Pinpoint the cell where the given text exists, returning its (x, y) midpoint coordinate. 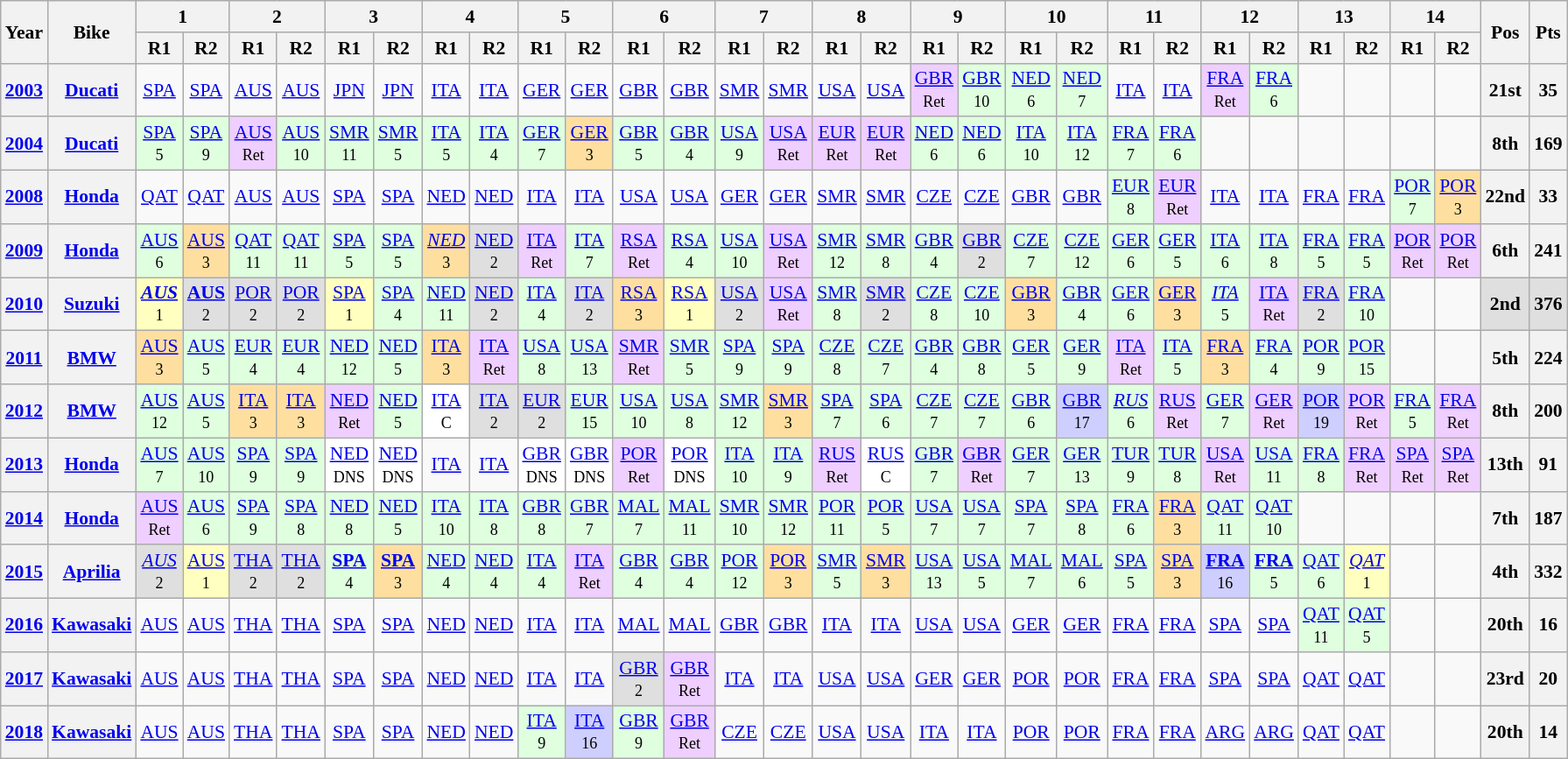
ITAC (446, 411)
USA5 (982, 573)
CZE10 (982, 305)
224 (1548, 357)
2 (277, 17)
1 (182, 17)
NEDRet (349, 411)
7th (1505, 518)
SMRRet (638, 357)
11 (1154, 17)
NED7 (1082, 89)
2004 (25, 144)
FRA8 (1321, 464)
CZE12 (1082, 250)
2011 (25, 357)
AUS7 (159, 464)
POR7 (1412, 198)
23rd (1505, 679)
GBR3 (1031, 305)
6th (1505, 250)
2018 (25, 732)
POR12 (740, 573)
3 (373, 17)
2016 (25, 625)
FRA16 (1225, 573)
2012 (25, 411)
QAT10 (1274, 518)
SPA1 (349, 305)
SMR2 (886, 305)
Aprilia (91, 573)
2015 (25, 573)
GBR10 (982, 89)
RSA1 (690, 305)
POR11 (837, 518)
376 (1548, 305)
10 (1057, 17)
NED3 (446, 250)
16 (1548, 625)
ITA12 (1082, 144)
CZE 7 (982, 411)
Pos (1505, 32)
PORDNS (690, 464)
GBR6 (1031, 411)
5 (566, 17)
POR9 (1321, 357)
QAT1 (1367, 573)
ITA16 (590, 732)
USA2 (740, 305)
NED11 (446, 305)
FRA7 (1131, 144)
GERRet (1274, 411)
13 (1344, 17)
ITA6 (1225, 250)
SMR11 (349, 144)
332 (1548, 573)
GER9 (1082, 357)
POR15 (1367, 357)
6 (664, 17)
RUS6 (1131, 411)
RSARet (638, 250)
GBR17 (1082, 411)
RSA4 (690, 250)
4 (469, 17)
200 (1548, 411)
12 (1248, 17)
USA11 (1274, 464)
187 (1548, 518)
2014 (25, 518)
USA9 (740, 144)
EUR8 (1131, 198)
GBR5 (638, 144)
NED12 (349, 357)
35 (1548, 89)
FRA2 (1321, 305)
2009 (25, 250)
7 (763, 17)
5th (1505, 357)
2017 (25, 679)
8 (861, 17)
2013 (25, 464)
13th (1505, 464)
9 (958, 17)
91 (1548, 464)
TUR8 (1177, 464)
SMR10 (740, 518)
RUSC (886, 464)
21st (1505, 89)
2008 (25, 198)
SPA6 (886, 411)
Pts (1548, 32)
NED8 (349, 518)
2003 (25, 89)
4th (1505, 573)
QAT6 (1321, 573)
2nd (1505, 305)
ITA7 (590, 250)
TUR9 (1131, 464)
POR5 (886, 518)
POR19 (1321, 411)
169 (1548, 144)
Year (25, 32)
MAL11 (690, 518)
EUR15 (590, 411)
QAT5 (1367, 625)
GER13 (1082, 464)
2010 (25, 305)
241 (1548, 250)
EUR2 (541, 411)
20 (1548, 679)
RSA3 (638, 305)
MAL6 (1082, 573)
Bike (91, 32)
33 (1548, 198)
FRA10 (1367, 305)
AUS12 (159, 411)
GBR9 (638, 732)
22nd (1505, 198)
Suzuki (91, 305)
FRA4 (1274, 357)
